Locate the cell with the specified text and output its [X, Y] center coordinate. 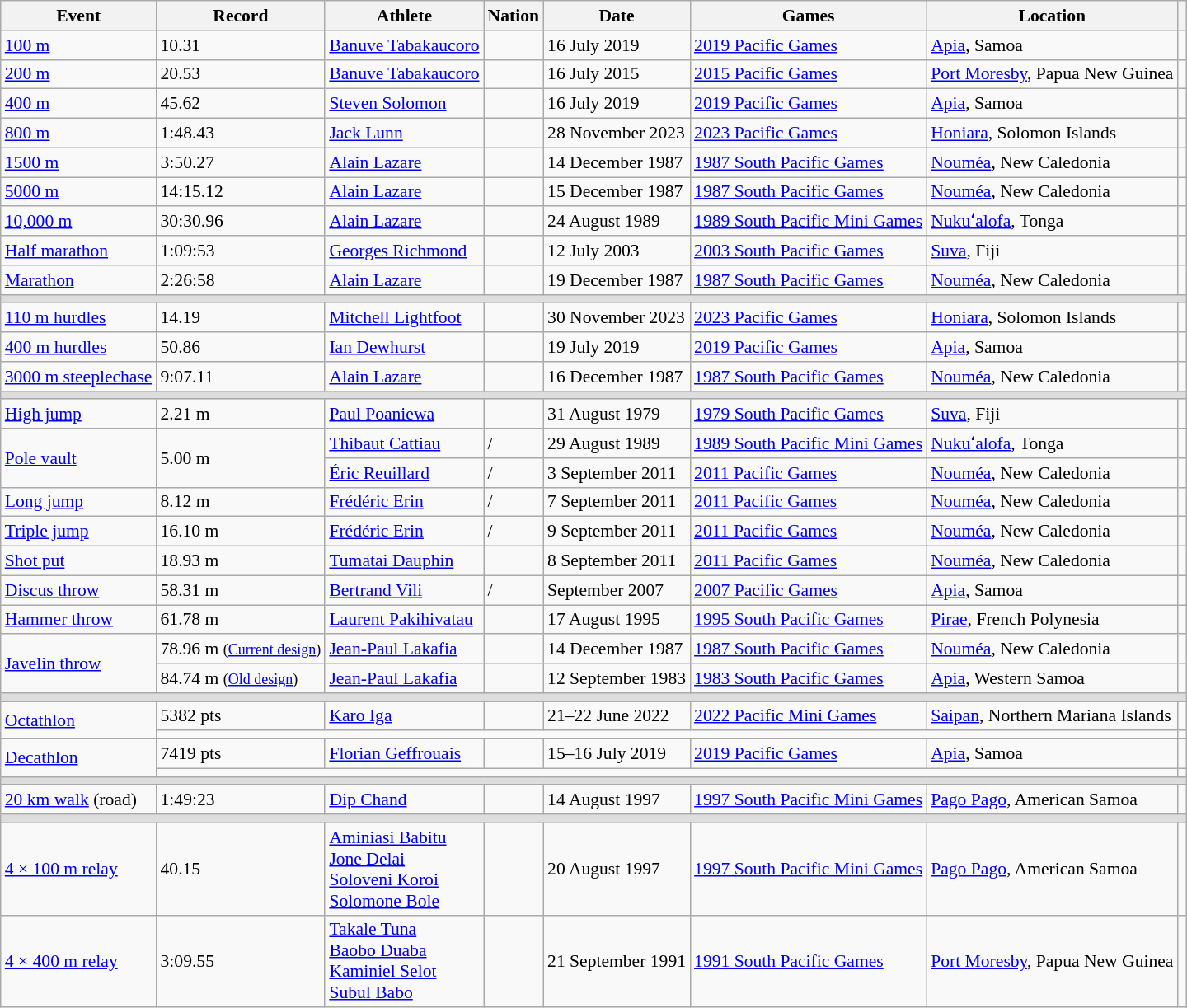
2015 Pacific Games [808, 74]
Paul Poaniewa [404, 415]
7419 pts [241, 754]
Marathon [79, 280]
5.00 m [241, 458]
3000 m steeplechase [79, 377]
1995 South Pacific Games [808, 620]
28 November 2023 [617, 134]
Bertrand Vili [404, 590]
15–16 July 2019 [617, 754]
7 September 2011 [617, 502]
20 August 1997 [617, 869]
16.10 m [241, 532]
Location [1052, 16]
Ian Dewhurst [404, 347]
2003 South Pacific Games [808, 251]
Athlete [404, 16]
Steven Solomon [404, 104]
84.74 m (Old design) [241, 678]
2.21 m [241, 415]
40.15 [241, 869]
12 September 1983 [617, 678]
30 November 2023 [617, 318]
1979 South Pacific Games [808, 415]
Decathlon [79, 758]
14 August 1997 [617, 800]
Jack Lunn [404, 134]
Karo Iga [404, 716]
Hammer throw [79, 620]
50.86 [241, 347]
78.96 m (Current design) [241, 649]
Pole vault [79, 458]
16 July 2015 [617, 74]
Nation [514, 16]
400 m [79, 104]
3:09.55 [241, 961]
1:48.43 [241, 134]
3 September 2011 [617, 473]
Takale TunaBaobo DuabaKaminiel SelotSubul Babo [404, 961]
Shot put [79, 561]
14:15.12 [241, 192]
10,000 m [79, 222]
Mitchell Lightfoot [404, 318]
10.31 [241, 45]
19 July 2019 [617, 347]
1:49:23 [241, 800]
5382 pts [241, 716]
Octathlon [79, 720]
9:07.11 [241, 377]
Dip Chand [404, 800]
31 August 1979 [617, 415]
1991 South Pacific Games [808, 961]
4 × 100 m relay [79, 869]
18.93 m [241, 561]
8 September 2011 [617, 561]
24 August 1989 [617, 222]
1500 m [79, 162]
14.19 [241, 318]
2:26:58 [241, 280]
Pirae, French Polynesia [1052, 620]
4 × 400 m relay [79, 961]
21 September 1991 [617, 961]
45.62 [241, 104]
15 December 1987 [617, 192]
Long jump [79, 502]
30:30.96 [241, 222]
200 m [79, 74]
20.53 [241, 74]
8.12 m [241, 502]
20 km walk (road) [79, 800]
100 m [79, 45]
Discus throw [79, 590]
Games [808, 16]
9 September 2011 [617, 532]
3:50.27 [241, 162]
Thibaut Cattiau [404, 443]
Date [617, 16]
19 December 1987 [617, 280]
17 August 1995 [617, 620]
High jump [79, 415]
16 December 1987 [617, 377]
Florian Geffrouais [404, 754]
12 July 2003 [617, 251]
Apia, Western Samoa [1052, 678]
Triple jump [79, 532]
Record [241, 16]
61.78 m [241, 620]
58.31 m [241, 590]
400 m hurdles [79, 347]
Event [79, 16]
2007 Pacific Games [808, 590]
110 m hurdles [79, 318]
Saipan, Northern Mariana Islands [1052, 716]
5000 m [79, 192]
2022 Pacific Mini Games [808, 716]
September 2007 [617, 590]
Georges Richmond [404, 251]
21–22 June 2022 [617, 716]
1:09:53 [241, 251]
Half marathon [79, 251]
29 August 1989 [617, 443]
800 m [79, 134]
Javelin throw [79, 664]
Laurent Pakihivatau [404, 620]
1983 South Pacific Games [808, 678]
Tumatai Dauphin [404, 561]
Aminiasi BabituJone DelaiSoloveni KoroiSolomone Bole [404, 869]
Éric Reuillard [404, 473]
